Identify which cell holds the provided text, then report its (X, Y) central coordinate. 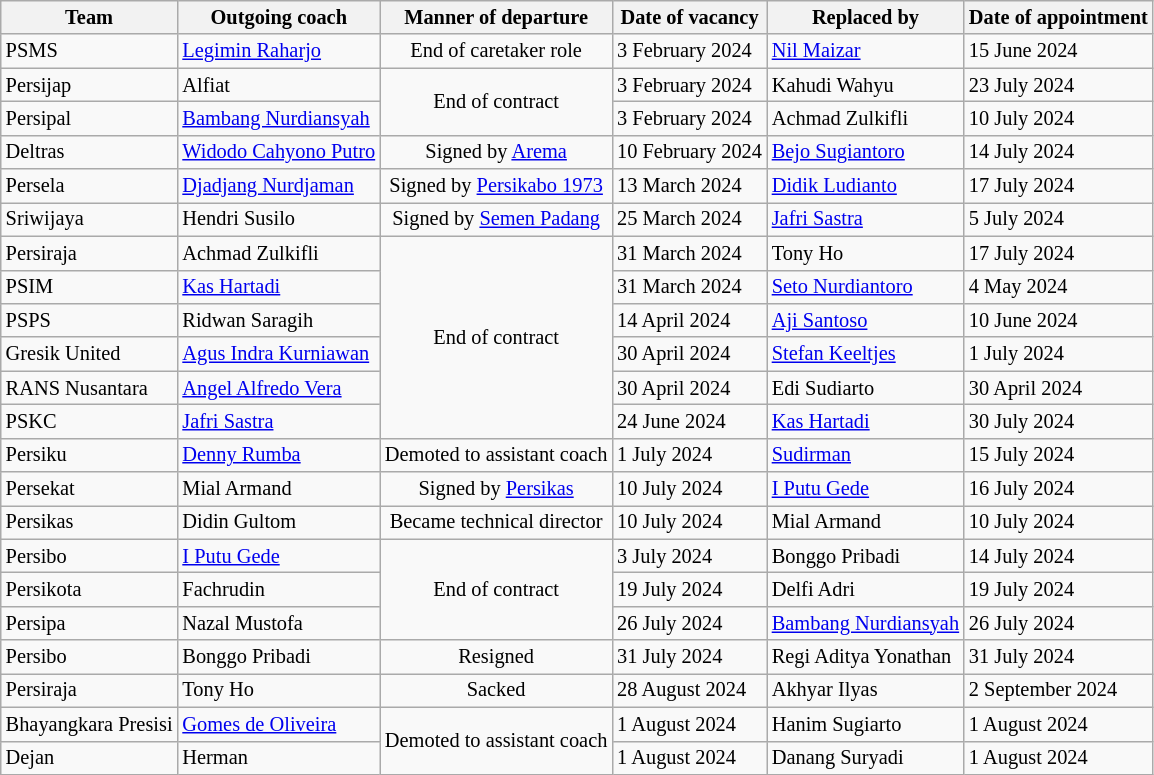
10 February 2024 (690, 152)
Sacked (496, 690)
Hendri Susilo (278, 219)
Nil Maizar (866, 51)
Persekat (90, 489)
Persikas (90, 522)
16 July 2024 (1058, 489)
10 June 2024 (1058, 320)
Herman (278, 758)
Sriwijaya (90, 219)
Nazal Mustofa (278, 623)
Didin Gultom (278, 522)
PSPS (90, 320)
Date of vacancy (690, 17)
Team (90, 17)
Akhyar Ilyas (866, 690)
4 May 2024 (1058, 287)
Agus Indra Kurniawan (278, 354)
Alfiat (278, 85)
PSKC (90, 421)
Legimin Raharjo (278, 51)
Gresik United (90, 354)
Date of appointment (1058, 17)
Djadjang Nurdjaman (278, 186)
25 March 2024 (690, 219)
3 July 2024 (690, 556)
15 June 2024 (1058, 51)
Dejan (90, 758)
Kahudi Wahyu (866, 85)
Persiku (90, 455)
Stefan Keeltjes (866, 354)
5 July 2024 (1058, 219)
Deltras (90, 152)
Persikota (90, 589)
Replaced by (866, 17)
Signed by Persikabo 1973 (496, 186)
RANS Nusantara (90, 388)
Signed by Arema (496, 152)
Persijap (90, 85)
13 March 2024 (690, 186)
Ridwan Saragih (278, 320)
Edi Sudiarto (866, 388)
Widodo Cahyono Putro (278, 152)
Denny Rumba (278, 455)
Bejo Sugiantoro (866, 152)
30 July 2024 (1058, 421)
Bhayangkara Presisi (90, 724)
Fachrudin (278, 589)
Persela (90, 186)
15 July 2024 (1058, 455)
Signed by Semen Padang (496, 219)
23 July 2024 (1058, 85)
Aji Santoso (866, 320)
Delfi Adri (866, 589)
14 April 2024 (690, 320)
Sudirman (866, 455)
Manner of departure (496, 17)
Seto Nurdiantoro (866, 287)
2 September 2024 (1058, 690)
28 August 2024 (690, 690)
PSMS (90, 51)
24 June 2024 (690, 421)
Didik Ludianto (866, 186)
Outgoing coach (278, 17)
Became technical director (496, 522)
Resigned (496, 657)
Regi Aditya Yonathan (866, 657)
PSIM (90, 287)
Hanim Sugiarto (866, 724)
Persipa (90, 623)
Signed by Persikas (496, 489)
Gomes de Oliveira (278, 724)
End of caretaker role (496, 51)
Danang Suryadi (866, 758)
Angel Alfredo Vera (278, 388)
Persipal (90, 118)
